Identify which cell holds the provided text, then report its [x, y] central coordinate. 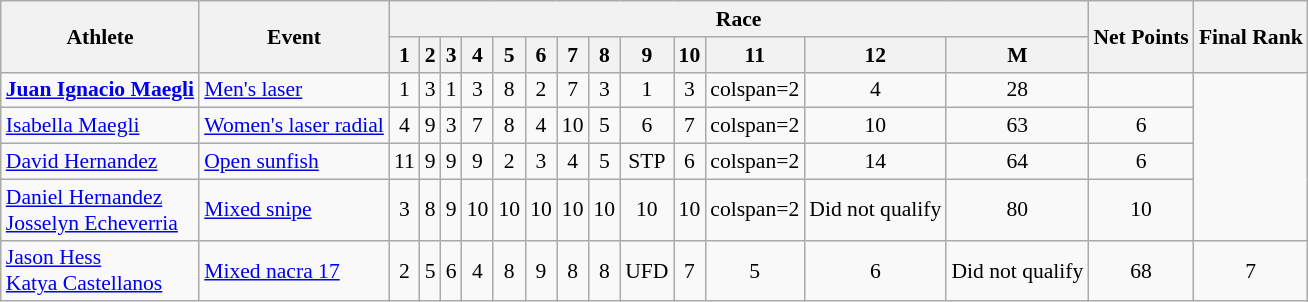
Men's laser [294, 90]
Women's laser radial [294, 126]
Event [294, 36]
63 [1017, 126]
Final Rank [1251, 36]
Jason HessKatya Castellanos [100, 270]
64 [1017, 162]
68 [1140, 270]
Isabella Maegli [100, 126]
M [1017, 55]
Mixed nacra 17 [294, 270]
12 [875, 55]
Race [738, 19]
Daniel HernandezJosselyn Echeverria [100, 210]
Mixed snipe [294, 210]
Juan Ignacio Maegli [100, 90]
Net Points [1140, 36]
STP [646, 162]
Athlete [100, 36]
UFD [646, 270]
Open sunfish [294, 162]
14 [875, 162]
80 [1017, 210]
28 [1017, 90]
David Hernandez [100, 162]
